Search for the cell housing the specified text and yield its [X, Y] center coordinate. 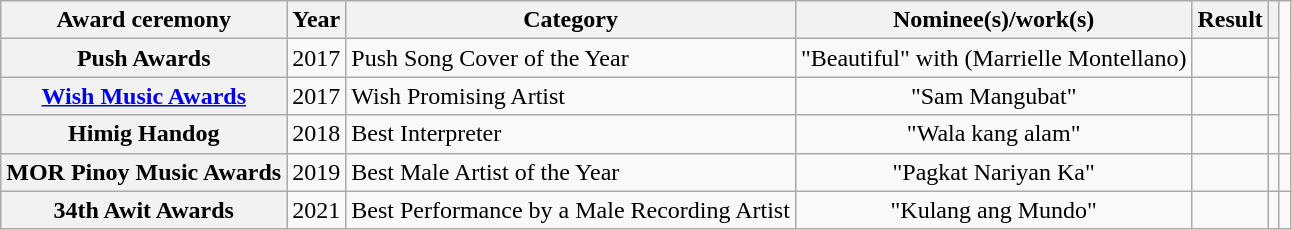
"Pagkat Nariyan Ka" [994, 172]
Best Performance by a Male Recording Artist [571, 210]
MOR Pinoy Music Awards [144, 172]
"Sam Mangubat" [994, 96]
Push Awards [144, 58]
Wish Promising Artist [571, 96]
2021 [316, 210]
"Beautiful" with (Marrielle Montellano) [994, 58]
Result [1230, 20]
"Wala kang alam" [994, 134]
Push Song Cover of the Year [571, 58]
Category [571, 20]
2019 [316, 172]
34th Awit Awards [144, 210]
2018 [316, 134]
"Kulang ang Mundo" [994, 210]
Best Interpreter [571, 134]
Wish Music Awards [144, 96]
Year [316, 20]
Best Male Artist of the Year [571, 172]
Himig Handog [144, 134]
Nominee(s)/work(s) [994, 20]
Award ceremony [144, 20]
